Capture the cell that displays the provided text and extract its (x, y) central coordinate. 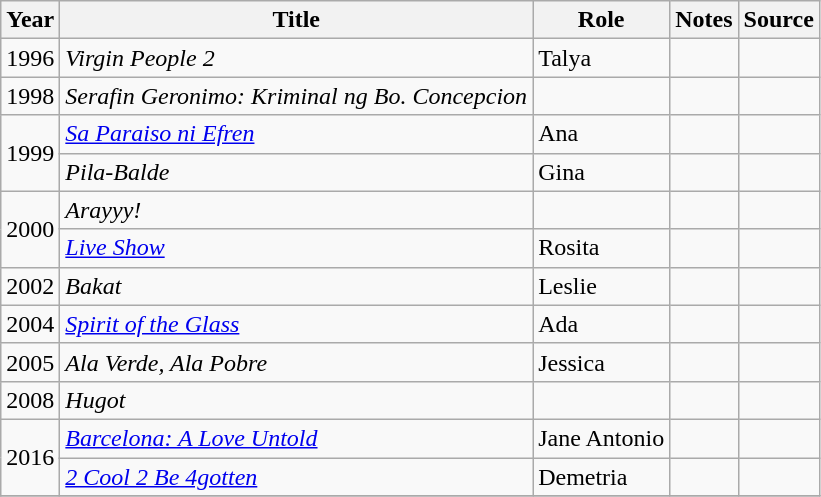
Pila-Balde (296, 172)
Talya (602, 58)
Gina (602, 172)
2008 (30, 400)
Sa Paraiso ni Efren (296, 134)
Serafin Geronimo: Kriminal ng Bo. Concepcion (296, 96)
Virgin People 2 (296, 58)
Year (30, 20)
Jane Antonio (602, 438)
2005 (30, 362)
Spirit of the Glass (296, 324)
Notes (704, 20)
1998 (30, 96)
2004 (30, 324)
Demetria (602, 477)
Live Show (296, 248)
Arayyy! (296, 210)
2016 (30, 457)
Jessica (602, 362)
Leslie (602, 286)
1999 (30, 153)
Source (778, 20)
Bakat (296, 286)
Rosita (602, 248)
Role (602, 20)
Ala Verde, Ala Pobre (296, 362)
1996 (30, 58)
Barcelona: A Love Untold (296, 438)
Ada (602, 324)
2 Cool 2 Be 4gotten (296, 477)
Hugot (296, 400)
Ana (602, 134)
2002 (30, 286)
2000 (30, 229)
Title (296, 20)
